Determine the [x, y] coordinate at the center of the cell enclosing the given text.  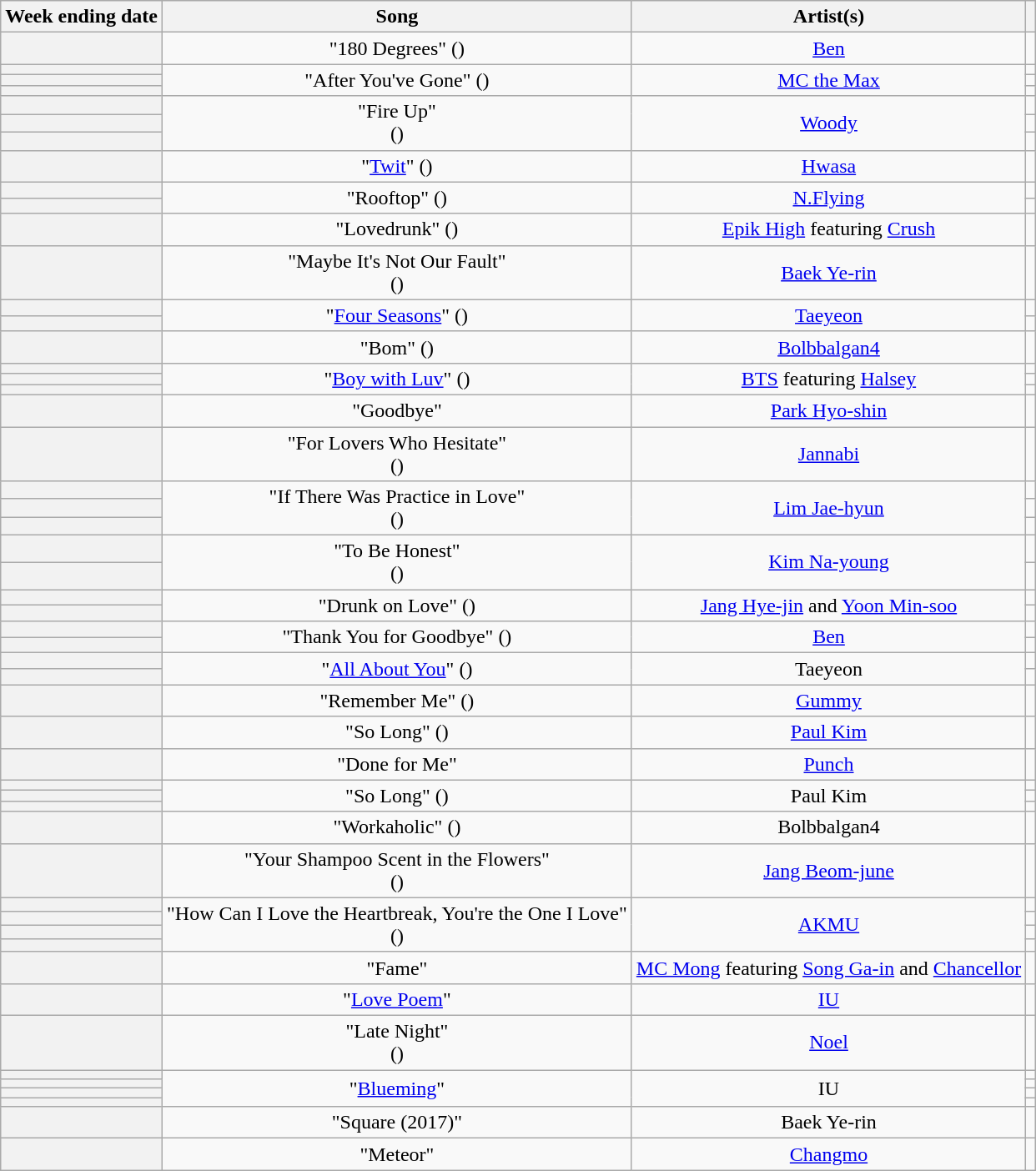
Hwasa [828, 166]
N.Flying [828, 198]
Jang Beom-june [828, 871]
"Maybe It's Not Our Fault"() [397, 272]
"Love Poem" [397, 999]
Changmo [828, 1154]
MC Mong featuring Song Ga-in and Chancellor [828, 967]
Artist(s) [828, 17]
AKMU [828, 924]
Jannabi [828, 454]
"For Lovers Who Hesitate"() [397, 454]
"Fire Up"() [397, 123]
"Done for Me" [397, 764]
"Lovedrunk" () [397, 229]
Kim Na-young [828, 562]
"All About You" () [397, 669]
Gummy [828, 701]
"After You've Gone" () [397, 80]
Park Hyo-shin [828, 410]
MC the Max [828, 80]
"Goodbye" [397, 410]
"To Be Honest"() [397, 562]
Noel [828, 1043]
"Your Shampoo Scent in the Flowers"() [397, 871]
"180 Degrees" () [397, 48]
"Boy with Luv" () [397, 379]
BTS featuring Halsey [828, 379]
Jang Hye-jin and Yoon Min-soo [828, 606]
"Fame" [397, 967]
Epik High featuring Crush [828, 229]
"Late Night"() [397, 1043]
Week ending date [82, 17]
"Bom" () [397, 347]
Woody [828, 123]
"Remember Me" () [397, 701]
"Drunk on Love" () [397, 606]
"Rooftop" () [397, 198]
"Four Seasons" () [397, 315]
Song [397, 17]
Lim Jae-hyun [828, 509]
"Blueming" [397, 1088]
"Twit" () [397, 166]
"If There Was Practice in Love"() [397, 509]
"Square (2017)" [397, 1123]
"Workaholic" () [397, 827]
"Meteor" [397, 1154]
"Thank You for Goodbye" () [397, 637]
Punch [828, 764]
"How Can I Love the Heartbreak, You're the One I Love"() [397, 924]
